Capture the cell that displays the provided text and extract its (x, y) central coordinate. 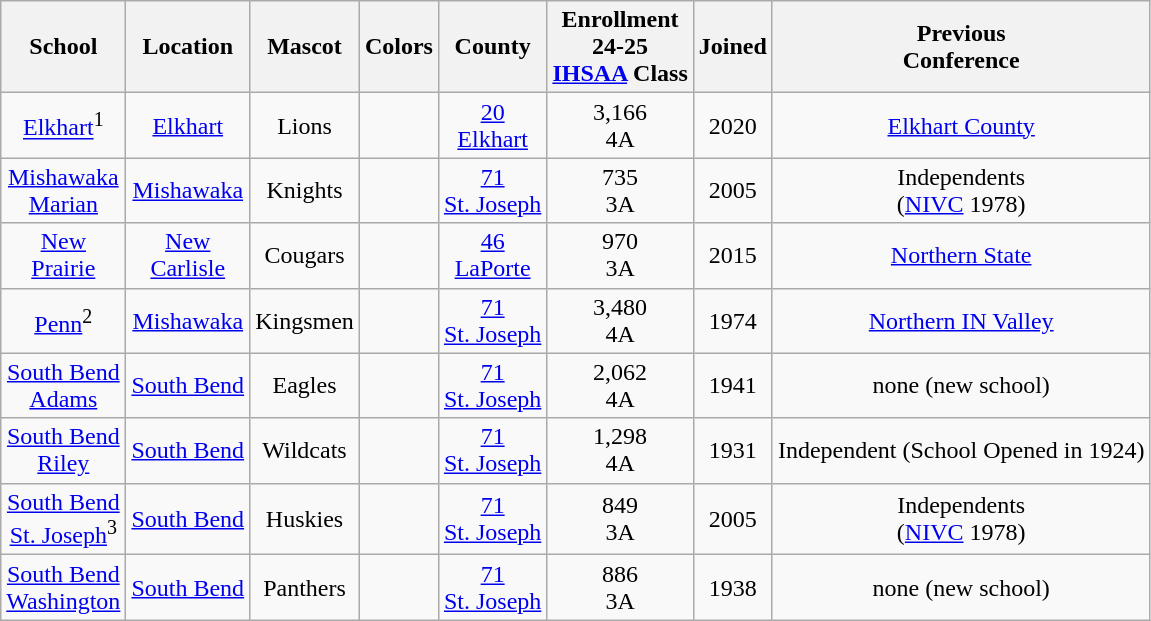
3,480 4A (620, 320)
South Bend Adams (64, 386)
849 3A (620, 519)
1931 (732, 450)
2,062 4A (620, 386)
Elkhart County (961, 126)
1,298 4A (620, 450)
Location (188, 47)
46 LaPorte (492, 256)
New Carlisle (188, 256)
Mishawaka Marian (64, 190)
Colors (398, 47)
Panthers (305, 588)
2015 (732, 256)
Enrollment 24-25 IHSAA Class (620, 47)
Eagles (305, 386)
Joined (732, 47)
886 3A (620, 588)
Elkhart1 (64, 126)
Previous Conference (961, 47)
Northern IN Valley (961, 320)
1974 (732, 320)
County (492, 47)
Mascot (305, 47)
South Bend Washington (64, 588)
Knights (305, 190)
Lions (305, 126)
Elkhart (188, 126)
735 3A (620, 190)
New Prairie (64, 256)
1938 (732, 588)
20 Elkhart (492, 126)
Huskies (305, 519)
3,166 4A (620, 126)
Northern State (961, 256)
Independent (School Opened in 1924) (961, 450)
South Bend St. Joseph3 (64, 519)
Penn2 (64, 320)
Wildcats (305, 450)
1941 (732, 386)
South Bend Riley (64, 450)
Kingsmen (305, 320)
970 3A (620, 256)
School (64, 47)
2020 (732, 126)
Cougars (305, 256)
